Search for the cell housing the specified text and yield its (X, Y) center coordinate. 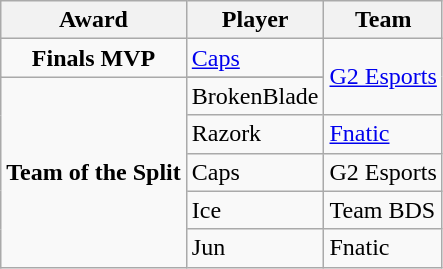
Jun (255, 248)
Razork (255, 134)
Team (383, 20)
BrokenBlade (255, 96)
Team BDS (383, 210)
Ice (255, 210)
Player (255, 20)
Finals MVP (94, 58)
Award (94, 20)
Team of the Split (94, 172)
